Identify which cell holds the provided text, then report its (x, y) central coordinate. 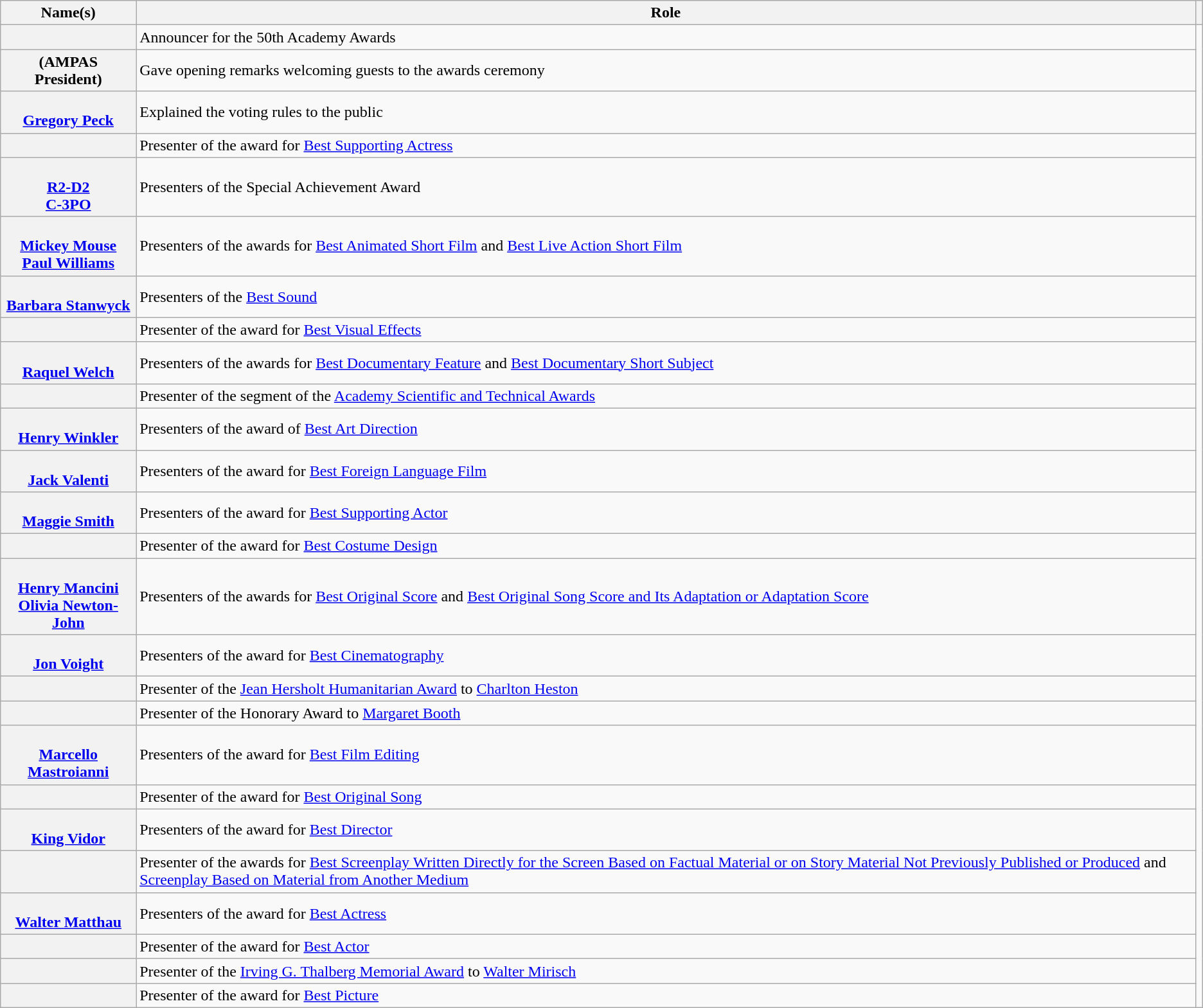
Presenters of the award for Best Supporting Actor (666, 513)
Presenter of the award for Best Actor (666, 946)
Presenter of the award for Best Supporting Actress (666, 145)
Name(s) (68, 13)
Role (666, 13)
Presenters of the award for Best Film Editing (666, 755)
Raquel Welch (68, 362)
Barbara Stanwyck (68, 297)
Presenters of the award of Best Art Direction (666, 429)
Presenter of the segment of the Academy Scientific and Technical Awards (666, 396)
Presenters of the award for Best Foreign Language Film (666, 470)
Announcer for the 50th Academy Awards (666, 37)
Presenter of the award for Best Costume Design (666, 546)
Presenters of the award for Best Director (666, 830)
King Vidor (68, 830)
Presenter of the Irving G. Thalberg Memorial Award to Walter Mirisch (666, 971)
Presenters of the awards for Best Animated Short Film and Best Live Action Short Film (666, 246)
Presenter of the Jean Hersholt Humanitarian Award to Charlton Heston (666, 689)
Explained the voting rules to the public (666, 112)
Jack Valenti (68, 470)
Presenters of the Best Sound (666, 297)
Presenters of the award for Best Actress (666, 914)
Presenters of the Special Achievement Award (666, 187)
Presenters of the awards for Best Documentary Feature and Best Documentary Short Subject (666, 362)
(AMPAS President) (68, 71)
Mickey MousePaul Williams (68, 246)
Henry Winkler (68, 429)
R2-D2C-3PO (68, 187)
Maggie Smith (68, 513)
Gregory Peck (68, 112)
Presenter of the Honorary Award to Margaret Booth (666, 713)
Henry ManciniOlivia Newton-John (68, 596)
Presenter of the award for Best Original Song (666, 797)
Walter Matthau (68, 914)
Presenters of the award for Best Cinematography (666, 655)
Presenters of the awards for Best Original Score and Best Original Song Score and Its Adaptation or Adaptation Score (666, 596)
Jon Voight (68, 655)
Presenter of the award for Best Visual Effects (666, 330)
Marcello Mastroianni (68, 755)
Gave opening remarks welcoming guests to the awards ceremony (666, 71)
Presenter of the award for Best Picture (666, 995)
